Provide the [X, Y] coordinate of the cell's center where the given text is located.  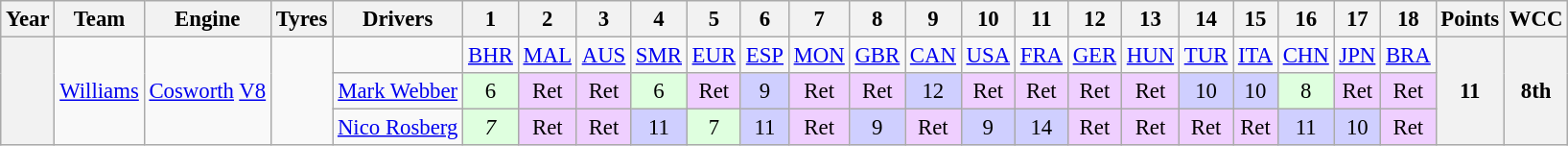
Team [100, 19]
BRA [1408, 56]
GER [1094, 56]
JPN [1358, 56]
8th [1535, 92]
SMR [660, 56]
18 [1408, 19]
Points [1469, 19]
Engine [207, 19]
GBR [877, 56]
1 [491, 19]
13 [1150, 19]
2 [547, 19]
17 [1358, 19]
MON [819, 56]
4 [660, 19]
HUN [1150, 56]
Nico Rosberg [398, 128]
WCC [1535, 19]
ESP [764, 56]
MAL [547, 56]
TUR [1205, 56]
CHN [1306, 56]
ITA [1256, 56]
5 [714, 19]
Williams [100, 92]
Tyres [301, 19]
FRA [1041, 56]
BHR [491, 56]
Mark Webber [398, 91]
Year [28, 19]
Cosworth V8 [207, 92]
Drivers [398, 19]
3 [603, 19]
USA [988, 56]
CAN [934, 56]
15 [1256, 19]
16 [1306, 19]
AUS [603, 56]
EUR [714, 56]
